Detect which cell encompasses the target text, then output its (X, Y) center coordinate. 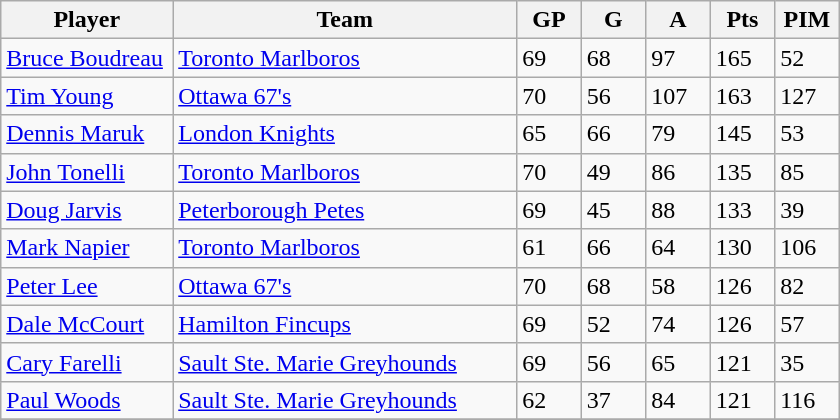
165 (742, 58)
133 (742, 210)
39 (807, 210)
Dale McCourt (87, 324)
116 (807, 400)
145 (742, 134)
97 (678, 58)
Doug Jarvis (87, 210)
Dennis Maruk (87, 134)
53 (807, 134)
107 (678, 96)
127 (807, 96)
A (678, 20)
Mark Napier (87, 248)
135 (742, 172)
Peter Lee (87, 286)
Peterborough Petes (345, 210)
Cary Farelli (87, 362)
Hamilton Fincups (345, 324)
London Knights (345, 134)
Bruce Boudreau (87, 58)
84 (678, 400)
163 (742, 96)
79 (678, 134)
86 (678, 172)
85 (807, 172)
49 (613, 172)
61 (549, 248)
GP (549, 20)
74 (678, 324)
88 (678, 210)
62 (549, 400)
106 (807, 248)
37 (613, 400)
PIM (807, 20)
G (613, 20)
35 (807, 362)
John Tonelli (87, 172)
64 (678, 248)
82 (807, 286)
45 (613, 210)
130 (742, 248)
Pts (742, 20)
Paul Woods (87, 400)
57 (807, 324)
Tim Young (87, 96)
Team (345, 20)
Player (87, 20)
58 (678, 286)
